Locate the cell with the specified text and output its [x, y] center coordinate. 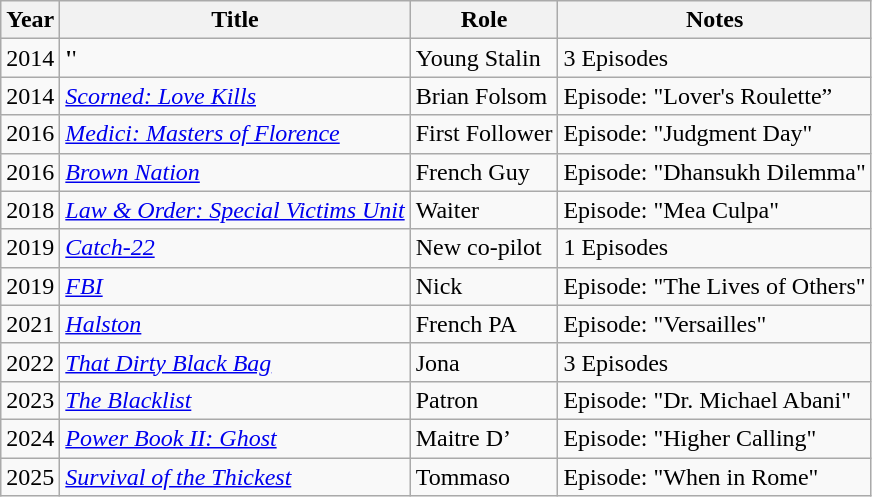
2025 [30, 477]
Tommaso [484, 477]
2023 [30, 400]
2024 [30, 438]
The Blacklist [235, 400]
Maitre D’ [484, 438]
Law & Order: Special Victims Unit [235, 210]
Episode: "Mea Culpa" [714, 210]
Survival of the Thickest [235, 477]
Nick [484, 286]
Year [30, 20]
Waiter [484, 210]
Title [235, 20]
2021 [30, 324]
Jona [484, 362]
French Guy [484, 172]
Episode: "Versailles" [714, 324]
1 Episodes [714, 248]
Young Stalin [484, 58]
Episode: "The Lives of Others" [714, 286]
Halston [235, 324]
Episode: "When in Rome" [714, 477]
Medici: Masters of Florence [235, 134]
2022 [30, 362]
FBI [235, 286]
First Follower [484, 134]
Episode: "Lover's Roulette” [714, 96]
Episode: "Higher Calling" [714, 438]
'' [235, 58]
Role [484, 20]
Brian Folsom [484, 96]
Notes [714, 20]
French PA [484, 324]
Catch-22 [235, 248]
Episode: "Dr. Michael Abani" [714, 400]
Patron [484, 400]
New co-pilot [484, 248]
Brown Nation [235, 172]
2018 [30, 210]
That Dirty Black Bag [235, 362]
Power Book II: Ghost [235, 438]
Scorned: Love Kills [235, 96]
Episode: "Dhansukh Dilemma" [714, 172]
Episode: "Judgment Day" [714, 134]
